Output the [X, Y] coordinate of the center of the cell containing the given text.  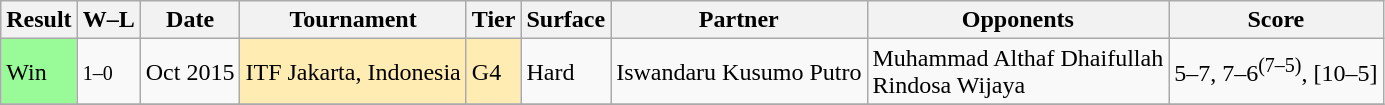
Date [190, 20]
Partner [739, 20]
Win [39, 72]
Opponents [1018, 20]
Oct 2015 [190, 72]
ITF Jakarta, Indonesia [353, 72]
W–L [108, 20]
Surface [566, 20]
5–7, 7–6(7–5), [10–5] [1276, 72]
Muhammad Althaf Dhaifullah Rindosa Wijaya [1018, 72]
G4 [494, 72]
Score [1276, 20]
1–0 [108, 72]
Tournament [353, 20]
Tier [494, 20]
Iswandaru Kusumo Putro [739, 72]
Hard [566, 72]
Result [39, 20]
